From the cell containing the given text, extract its center point as [X, Y] coordinate. 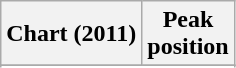
Chart (2011) [72, 34]
Peakposition [188, 34]
